Output the (X, Y) coordinate of the center of the cell containing the given text.  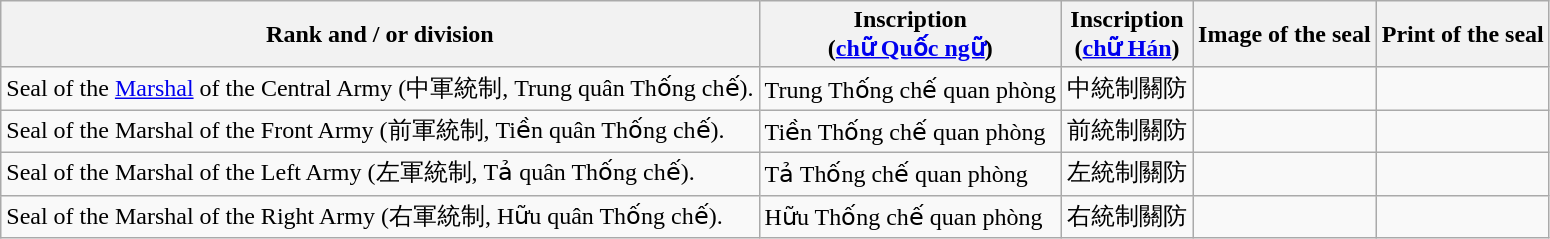
Seal of the Marshal of the Left Army (左軍統制, Tả quân Thống chế). (380, 174)
Print of the seal (1462, 34)
Tiền Thống chế quan phòng (910, 132)
Image of the seal (1285, 34)
Tả Thống chế quan phòng (910, 174)
前統制關防 (1126, 132)
Hữu Thống chế quan phòng (910, 216)
中統制關防 (1126, 88)
Rank and / or division (380, 34)
Seal of the Marshal of the Central Army (中軍統制, Trung quân Thống chế). (380, 88)
Inscription(chữ Quốc ngữ) (910, 34)
左統制關防 (1126, 174)
右統制關防 (1126, 216)
Seal of the Marshal of the Front Army (前軍統制, Tiền quân Thống chế). (380, 132)
Trung Thống chế quan phòng (910, 88)
Inscription(chữ Hán) (1126, 34)
Seal of the Marshal of the Right Army (右軍統制, Hữu quân Thống chế). (380, 216)
